Return [x, y] of the center of cell containing provided text 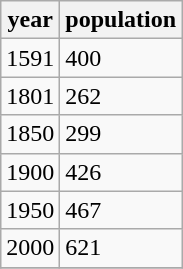
467 [121, 210]
426 [121, 172]
400 [121, 58]
621 [121, 248]
1591 [30, 58]
1850 [30, 134]
1950 [30, 210]
year [30, 20]
1900 [30, 172]
262 [121, 96]
1801 [30, 96]
2000 [30, 248]
population [121, 20]
299 [121, 134]
